Output the (X, Y) coordinate of the center of the cell containing the given text.  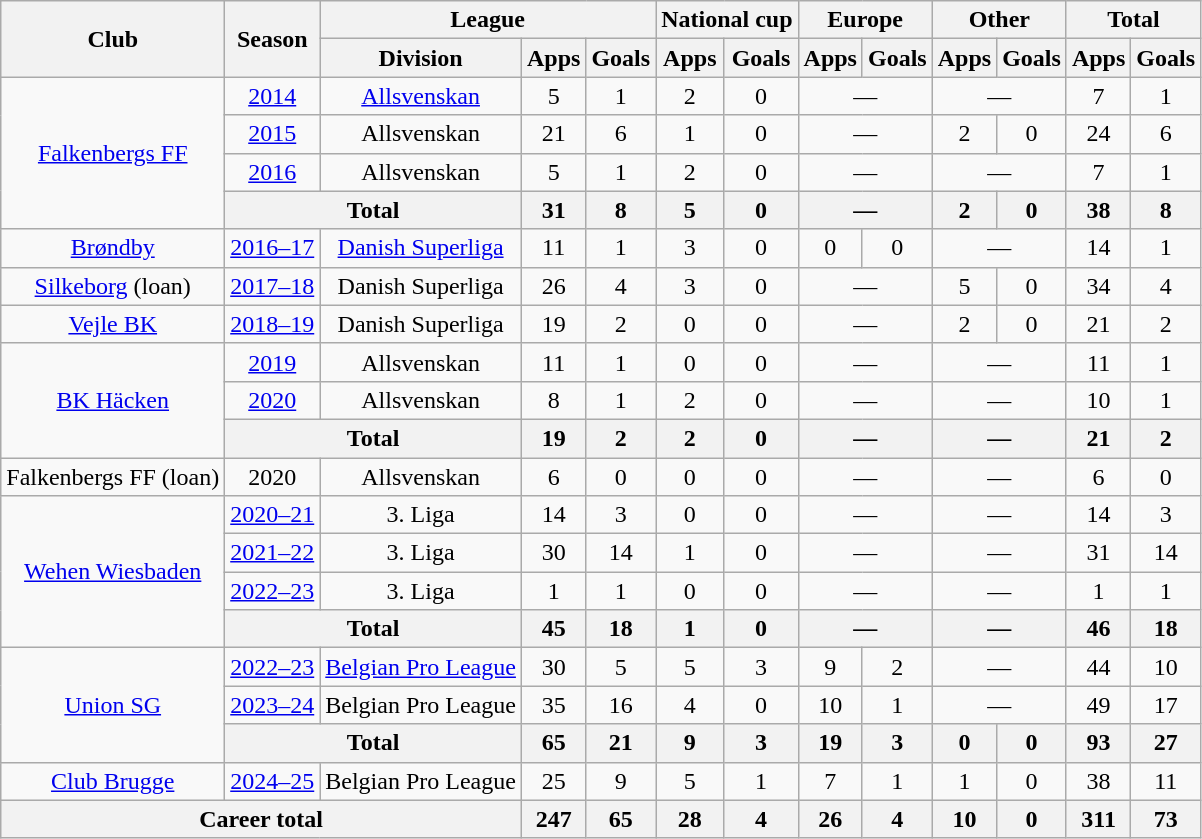
2020–21 (272, 515)
Club (113, 39)
17 (1166, 705)
Division (421, 58)
Vejle BK (113, 324)
2019 (272, 362)
Wehen Wiesbaden (113, 572)
2023–24 (272, 705)
16 (621, 705)
Europe (865, 20)
73 (1166, 819)
2016 (272, 172)
2015 (272, 134)
44 (1098, 667)
Falkenbergs FF (113, 153)
2014 (272, 96)
311 (1098, 819)
Silkeborg (loan) (113, 286)
Club Brugge (113, 781)
27 (1166, 743)
28 (690, 819)
National cup (727, 20)
24 (1098, 134)
2024–25 (272, 781)
46 (1098, 629)
34 (1098, 286)
247 (553, 819)
2018–19 (272, 324)
2021–22 (272, 553)
49 (1098, 705)
35 (553, 705)
Falkenbergs FF (loan) (113, 477)
2017–18 (272, 286)
93 (1098, 743)
25 (553, 781)
Brøndby (113, 248)
BK Häcken (113, 400)
2016–17 (272, 248)
Season (272, 39)
45 (553, 629)
League (488, 20)
Career total (262, 819)
Union SG (113, 705)
Other (999, 20)
